Output the (x, y) coordinate of the center of the cell containing the given text.  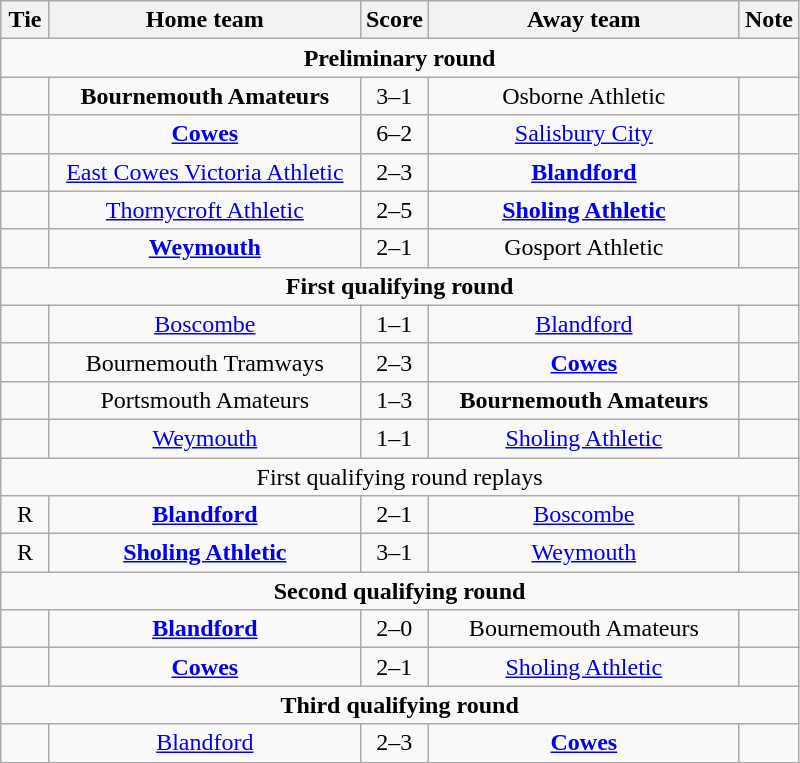
Score (394, 20)
Preliminary round (400, 58)
Third qualifying round (400, 705)
Portsmouth Amateurs (204, 400)
2–0 (394, 629)
Tie (26, 20)
First qualifying round (400, 286)
Second qualifying round (400, 591)
Note (768, 20)
Thornycroft Athletic (204, 210)
Salisbury City (584, 134)
Bournemouth Tramways (204, 362)
1–3 (394, 400)
Osborne Athletic (584, 96)
Gosport Athletic (584, 248)
First qualifying round replays (400, 477)
Home team (204, 20)
2–5 (394, 210)
6–2 (394, 134)
Away team (584, 20)
East Cowes Victoria Athletic (204, 172)
